Identify which cell holds the provided text, then report its (X, Y) central coordinate. 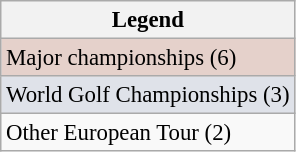
Other European Tour (2) (148, 133)
World Golf Championships (3) (148, 95)
Legend (148, 20)
Major championships (6) (148, 58)
